Return the (X, Y) coordinate for the center point of the cell that contains the specified text.  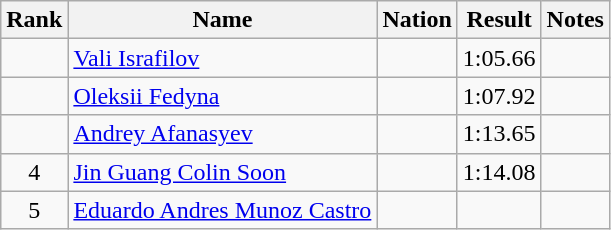
Rank (34, 20)
1:05.66 (499, 58)
4 (34, 172)
5 (34, 210)
1:07.92 (499, 96)
1:13.65 (499, 134)
Vali Israfilov (222, 58)
Andrey Afanasyev (222, 134)
Jin Guang Colin Soon (222, 172)
Nation (417, 20)
Eduardo Andres Munoz Castro (222, 210)
Notes (575, 20)
1:14.08 (499, 172)
Name (222, 20)
Result (499, 20)
Oleksii Fedyna (222, 96)
